Find where the given text appears and provide that cell's center as (x, y) coordinate. 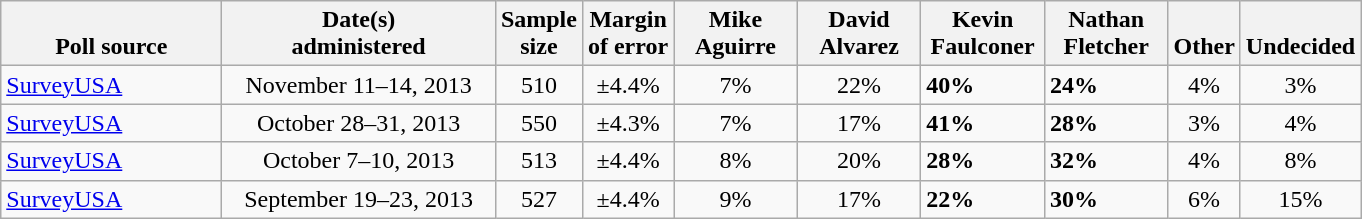
24% (1106, 85)
15% (1300, 199)
41% (983, 123)
Date(s)administered (359, 34)
40% (983, 85)
±4.3% (628, 123)
527 (538, 199)
510 (538, 85)
October 7–10, 2013 (359, 161)
9% (736, 199)
MikeAguirre (736, 34)
6% (1204, 199)
October 28–31, 2013 (359, 123)
DavidAlvarez (859, 34)
NathanFletcher (1106, 34)
KevinFaulconer (983, 34)
32% (1106, 161)
Samplesize (538, 34)
November 11–14, 2013 (359, 85)
Poll source (112, 34)
Other (1204, 34)
September 19–23, 2013 (359, 199)
513 (538, 161)
550 (538, 123)
Undecided (1300, 34)
30% (1106, 199)
Marginof error (628, 34)
20% (859, 161)
